Scan for the cell matching the given text and deliver its [x, y] coordinate at center. 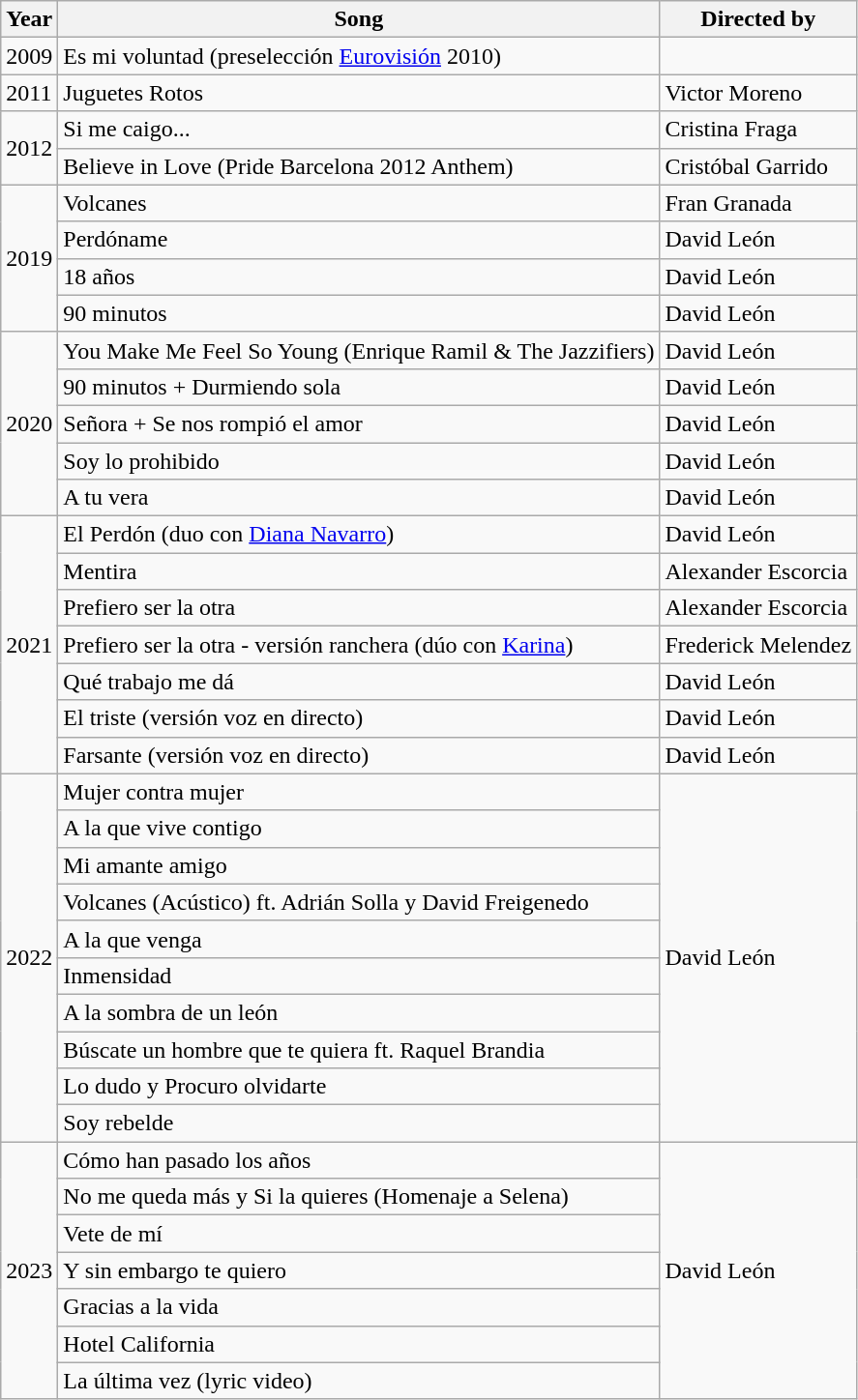
Volcanes (Acústico) ft. Adrián Solla y David Freigenedo [359, 902]
2011 [29, 93]
Mentira [359, 571]
Believe in Love (Pride Barcelona 2012 Anthem) [359, 166]
Volcanes [359, 203]
Perdóname [359, 240]
El triste (versión voz en directo) [359, 718]
A la sombra de un león [359, 1012]
Cómo han pasado los años [359, 1160]
A la que vive contigo [359, 829]
Inmensidad [359, 976]
Juguetes Rotos [359, 93]
Mi amante amigo [359, 865]
Mujer contra mujer [359, 792]
Gracias a la vida [359, 1307]
90 minutos [359, 313]
18 años [359, 277]
Cristina Fraga [758, 130]
Frederick Melendez [758, 645]
Farsante (versión voz en directo) [359, 755]
Hotel California [359, 1344]
90 minutos + Durmiendo sola [359, 387]
A la que venga [359, 939]
Qué trabajo me dá [359, 682]
El Perdón (duo con Diana Navarro) [359, 535]
Prefiero ser la otra [359, 608]
Vete de mí [359, 1234]
Soy rebelde [359, 1123]
Y sin embargo te quiero [359, 1270]
2022 [29, 957]
No me queda más y Si la quieres (Homenaje a Selena) [359, 1197]
Es mi voluntad (preselección Eurovisión 2010) [359, 56]
La última vez (lyric video) [359, 1381]
Soy lo prohibido [359, 461]
Prefiero ser la otra - versión ranchera (dúo con Karina) [359, 645]
Búscate un hombre que te quiera ft. Raquel Brandia [359, 1049]
Señora + Se nos rompió el amor [359, 423]
Year [29, 19]
2020 [29, 423]
Song [359, 19]
2009 [29, 56]
Cristóbal Garrido [758, 166]
Si me caigo... [359, 130]
Lo dudo y Procuro olvidarte [359, 1087]
2021 [29, 645]
Fran Granada [758, 203]
2023 [29, 1270]
You Make Me Feel So Young (Enrique Ramil & The Jazzifiers) [359, 350]
A tu vera [359, 498]
Victor Moreno [758, 93]
2012 [29, 148]
2019 [29, 258]
Directed by [758, 19]
